Provide the (x, y) coordinate of the cell's center where the given text is located.  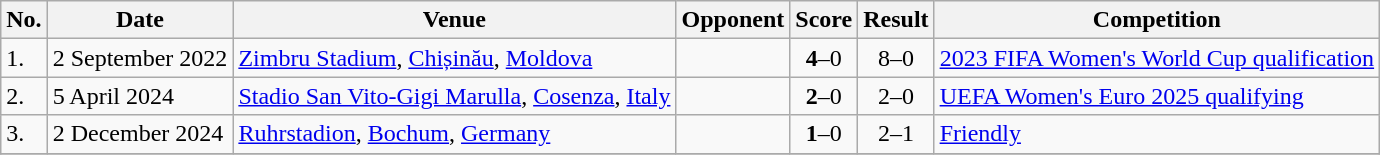
Stadio San Vito-Gigi Marulla, Cosenza, Italy (454, 96)
UEFA Women's Euro 2025 qualifying (1157, 96)
2023 FIFA Women's World Cup qualification (1157, 58)
2–1 (896, 134)
2 December 2024 (140, 134)
1. (24, 58)
Date (140, 20)
Ruhrstadion, Bochum, Germany (454, 134)
Zimbru Stadium, Chișinău, Moldova (454, 58)
Competition (1157, 20)
5 April 2024 (140, 96)
Friendly (1157, 134)
2 September 2022 (140, 58)
Score (824, 20)
Opponent (733, 20)
8–0 (896, 58)
Venue (454, 20)
No. (24, 20)
1–0 (824, 134)
4–0 (824, 58)
Result (896, 20)
3. (24, 134)
2. (24, 96)
